Search for the cell housing the specified text and yield its [x, y] center coordinate. 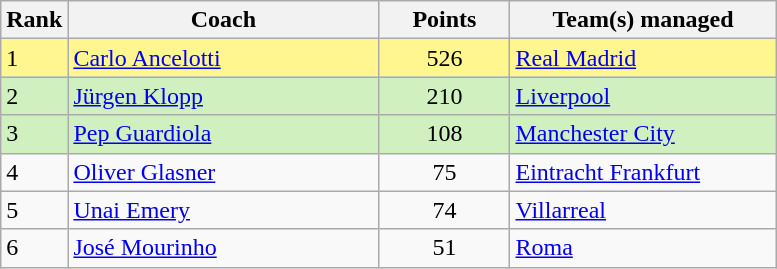
3 [34, 134]
Villarreal [643, 210]
6 [34, 248]
4 [34, 172]
526 [444, 58]
Real Madrid [643, 58]
Rank [34, 20]
51 [444, 248]
Carlo Ancelotti [224, 58]
Manchester City [643, 134]
Coach [224, 20]
Oliver Glasner [224, 172]
74 [444, 210]
5 [34, 210]
2 [34, 96]
Eintracht Frankfurt [643, 172]
Unai Emery [224, 210]
Team(s) managed [643, 20]
1 [34, 58]
75 [444, 172]
José Mourinho [224, 248]
Liverpool [643, 96]
Jürgen Klopp [224, 96]
210 [444, 96]
108 [444, 134]
Roma [643, 248]
Pep Guardiola [224, 134]
Points [444, 20]
